Capture the cell that displays the provided text and extract its [x, y] central coordinate. 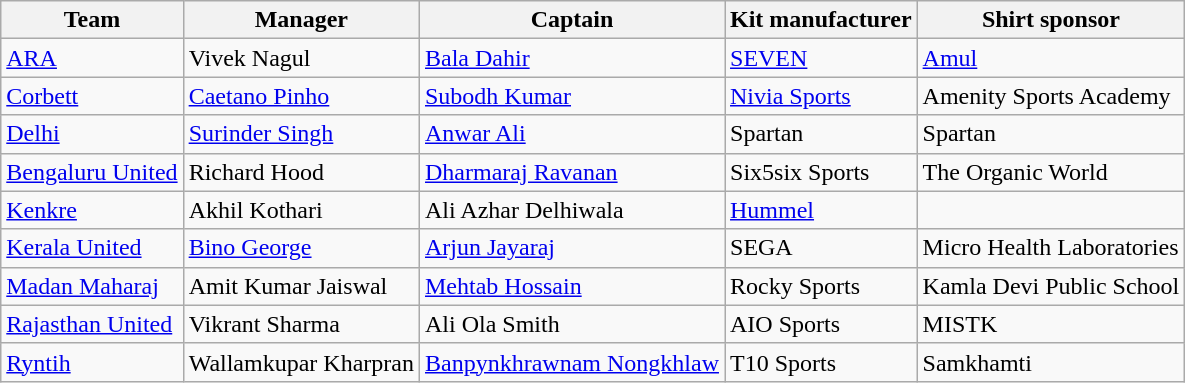
Madan Maharaj [92, 286]
MISTK [1051, 324]
Arjun Jayaraj [572, 248]
Ryntih [92, 362]
Amit Kumar Jaiswal [301, 286]
Six5six Sports [820, 172]
Bino George [301, 248]
Vivek Nagul [301, 58]
Bala Dahir [572, 58]
ARA [92, 58]
Amul [1051, 58]
Amenity Sports Academy [1051, 96]
Dharmaraj Ravanan [572, 172]
Wallamkupar Kharpran [301, 362]
Surinder Singh [301, 134]
Rocky Sports [820, 286]
Captain [572, 20]
Manager [301, 20]
The Organic World [1051, 172]
Kit manufacturer [820, 20]
AIO Sports [820, 324]
Anwar Ali [572, 134]
Shirt sponsor [1051, 20]
Ali Ola Smith [572, 324]
SEGA [820, 248]
SEVEN [820, 58]
Richard Hood [301, 172]
Kenkre [92, 210]
Delhi [92, 134]
Rajasthan United [92, 324]
Kerala United [92, 248]
Nivia Sports [820, 96]
T10 Sports [820, 362]
Team [92, 20]
Bengaluru United [92, 172]
Samkhamti [1051, 362]
Mehtab Hossain [572, 286]
Corbett [92, 96]
Subodh Kumar [572, 96]
Micro Health Laboratories [1051, 248]
Hummel [820, 210]
Caetano Pinho [301, 96]
Akhil Kothari [301, 210]
Vikrant Sharma [301, 324]
Ali Azhar Delhiwala [572, 210]
Banpynkhrawnam Nongkhlaw [572, 362]
Kamla Devi Public School [1051, 286]
